Return the (X, Y) coordinate for the center point of the cell that contains the specified text.  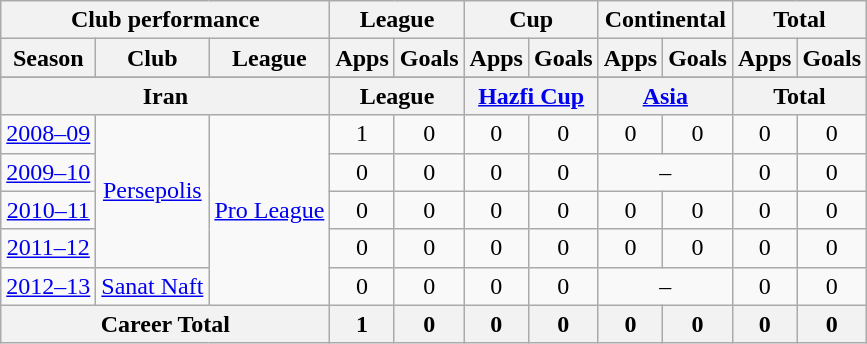
Persepolis (152, 191)
2010–11 (48, 210)
Asia (665, 96)
Club performance (166, 20)
Hazfi Cup (531, 96)
Iran (166, 96)
Sanat Naft (152, 286)
Continental (665, 20)
Career Total (166, 324)
2011–12 (48, 248)
2012–13 (48, 286)
Club (152, 58)
2008–09 (48, 134)
Cup (531, 20)
Pro League (270, 210)
2009–10 (48, 172)
Season (48, 58)
